Locate the cell with the specified text and output its [X, Y] center coordinate. 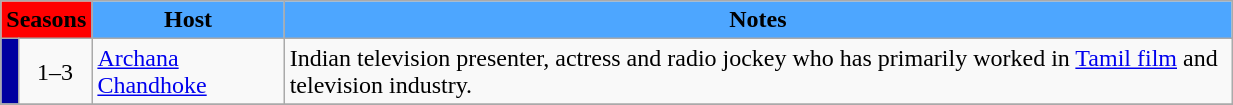
Notes [758, 20]
Archana Chandhoke [188, 72]
Host [188, 20]
Indian television presenter, actress and radio jockey who has primarily worked in Tamil film and television industry. [758, 72]
Seasons [46, 20]
1–3 [55, 72]
